Scan for the cell matching the given text and deliver its [X, Y] coordinate at center. 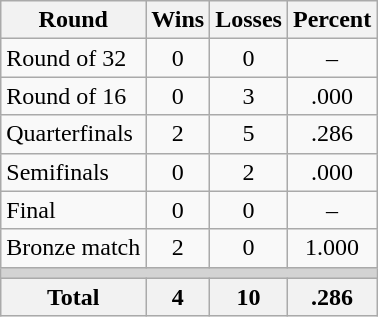
10 [249, 297]
4 [178, 297]
Round of 32 [74, 58]
Bronze match [74, 248]
Wins [178, 20]
Semifinals [74, 172]
Total [74, 297]
Percent [332, 20]
3 [249, 96]
5 [249, 134]
Final [74, 210]
Losses [249, 20]
Quarterfinals [74, 134]
1.000 [332, 248]
Round of 16 [74, 96]
Round [74, 20]
